For the text-containing cell, return its midpoint in [x, y] coordinate format. 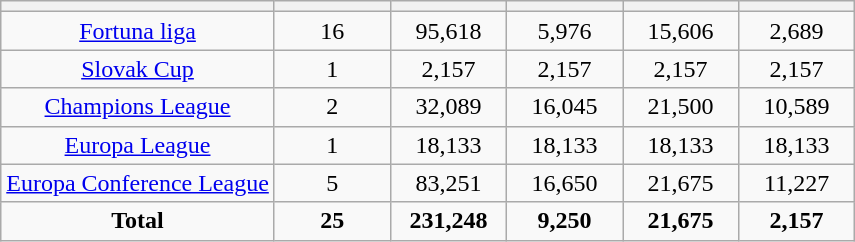
25 [332, 221]
32,089 [448, 107]
5,976 [564, 31]
231,248 [448, 221]
9,250 [564, 221]
16,650 [564, 183]
21,500 [681, 107]
10,589 [797, 107]
83,251 [448, 183]
16 [332, 31]
Europa Conference League [138, 183]
Fortuna liga [138, 31]
15,606 [681, 31]
16,045 [564, 107]
2,689 [797, 31]
5 [332, 183]
Europa League [138, 145]
2 [332, 107]
95,618 [448, 31]
11,227 [797, 183]
Champions League [138, 107]
Slovak Cup [138, 69]
Total [138, 221]
